For the text-containing cell, return its midpoint in (X, Y) coordinate format. 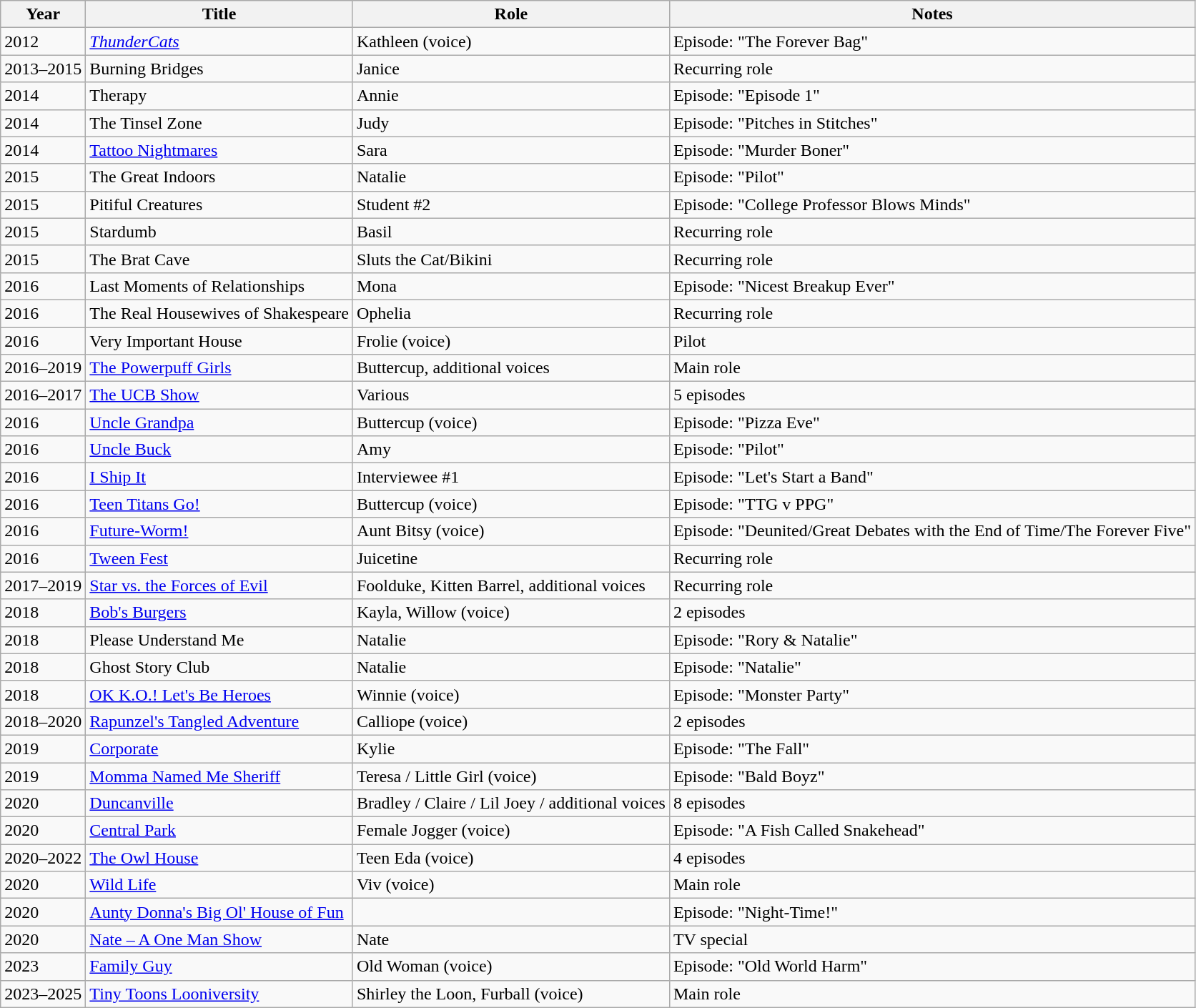
Kayla, Willow (voice) (510, 613)
Family Guy (219, 967)
Corporate (219, 748)
OK K.O.! Let's Be Heroes (219, 694)
Tattoo Nightmares (219, 150)
Winnie (voice) (510, 694)
2023–2025 (43, 994)
Mona (510, 286)
Episode: "Old World Harm" (932, 967)
Nate (510, 939)
Pitiful Creatures (219, 204)
The Tinsel Zone (219, 123)
TV special (932, 939)
Episode: "Night-Time!" (932, 912)
2017–2019 (43, 585)
2016–2017 (43, 395)
Momma Named Me Sheriff (219, 776)
2020–2022 (43, 858)
5 episodes (932, 395)
Tiny Toons Looniversity (219, 994)
Stardumb (219, 232)
Burning Bridges (219, 69)
Pilot (932, 341)
Kathleen (voice) (510, 41)
Episode: "Episode 1" (932, 96)
Aunty Donna's Big Ol' House of Fun (219, 912)
Tween Fest (219, 558)
The Brat Cave (219, 259)
Uncle Buck (219, 450)
Episode: "Let's Start a Band" (932, 477)
2023 (43, 967)
Nate – A One Man Show (219, 939)
Ophelia (510, 313)
Episode: "Deunited/Great Debates with the End of Time/The Forever Five" (932, 531)
Episode: "A Fish Called Snakehead" (932, 831)
Episode: "Nicest Breakup Ever" (932, 286)
Teen Titans Go! (219, 504)
Duncanville (219, 804)
Episode: "The Fall" (932, 748)
Episode: "Monster Party" (932, 694)
Various (510, 395)
Viv (voice) (510, 885)
The Powerpuff Girls (219, 368)
Therapy (219, 96)
Last Moments of Relationships (219, 286)
The Owl House (219, 858)
Calliope (voice) (510, 721)
Teresa / Little Girl (voice) (510, 776)
Juicetine (510, 558)
Ghost Story Club (219, 667)
Basil (510, 232)
Central Park (219, 831)
Wild Life (219, 885)
2013–2015 (43, 69)
I Ship It (219, 477)
Buttercup, additional voices (510, 368)
Sara (510, 150)
The UCB Show (219, 395)
Interviewee #1 (510, 477)
Judy (510, 123)
Rapunzel's Tangled Adventure (219, 721)
The Great Indoors (219, 177)
Role (510, 14)
4 episodes (932, 858)
Female Jogger (voice) (510, 831)
The Real Housewives of Shakespeare (219, 313)
Episode: "College Professor Blows Minds" (932, 204)
Episode: "Rory & Natalie" (932, 640)
ThunderCats (219, 41)
Star vs. the Forces of Evil (219, 585)
Amy (510, 450)
Episode: "Bald Boyz" (932, 776)
Episode: "Pitches in Stitches" (932, 123)
Please Understand Me (219, 640)
Very Important House (219, 341)
2018–2020 (43, 721)
Kylie (510, 748)
Episode: "Murder Boner" (932, 150)
Sluts the Cat/Bikini (510, 259)
Episode: "TTG v PPG" (932, 504)
8 episodes (932, 804)
Future-Worm! (219, 531)
Uncle Grandpa (219, 423)
Janice (510, 69)
Title (219, 14)
Episode: "Pizza Eve" (932, 423)
Episode: "The Forever Bag" (932, 41)
Foolduke, Kitten Barrel, additional voices (510, 585)
Bradley / Claire / Lil Joey / additional voices (510, 804)
Old Woman (voice) (510, 967)
Frolie (voice) (510, 341)
Annie (510, 96)
Student #2 (510, 204)
Bob's Burgers (219, 613)
2012 (43, 41)
Aunt Bitsy (voice) (510, 531)
2016–2019 (43, 368)
Notes (932, 14)
Shirley the Loon, Furball (voice) (510, 994)
Teen Eda (voice) (510, 858)
Year (43, 14)
Episode: "Natalie" (932, 667)
